Identify which cell holds the provided text, then report its [X, Y] central coordinate. 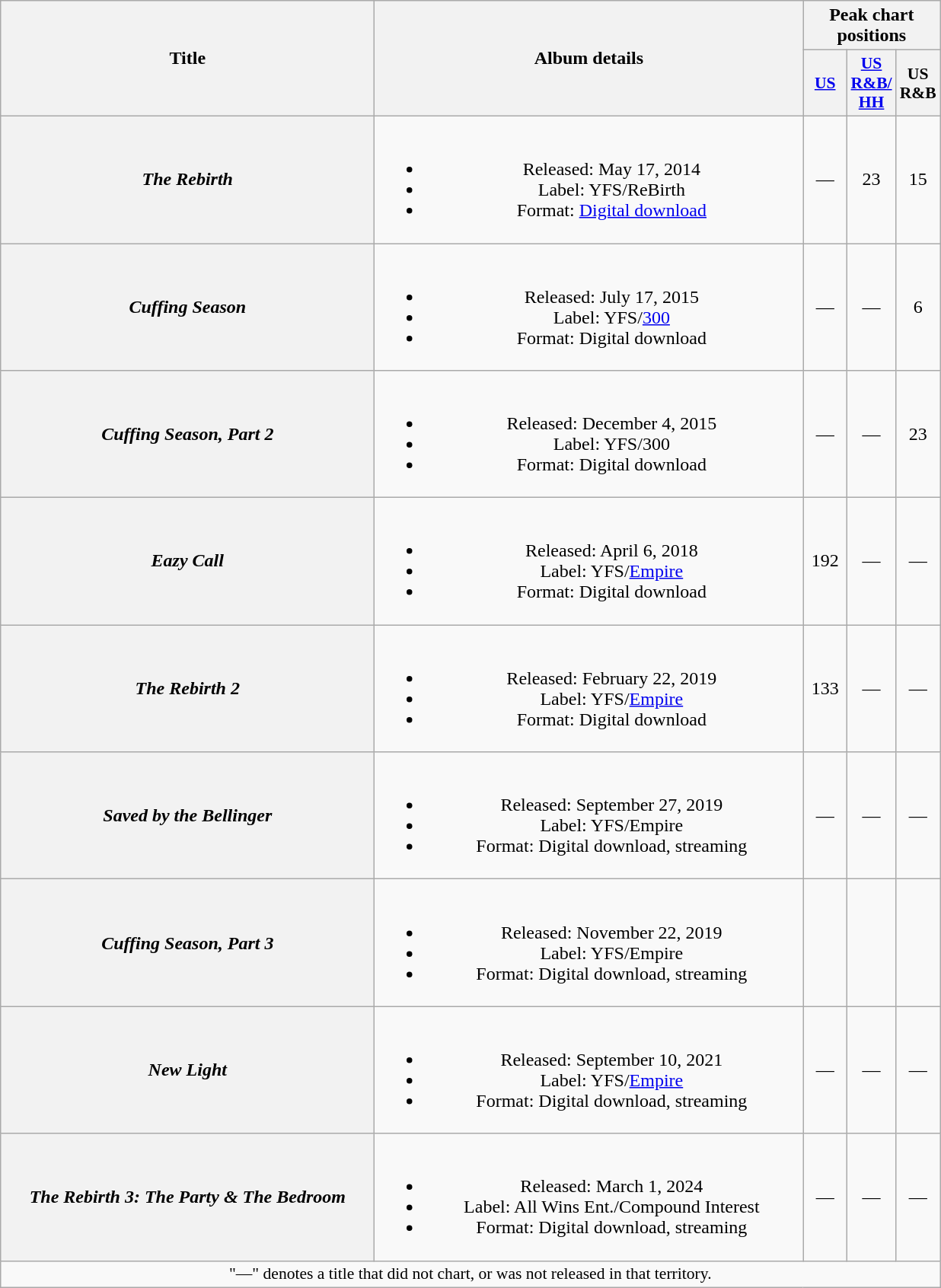
15 [918, 180]
Released: February 22, 2019Label: YFS/EmpireFormat: Digital download [589, 688]
Released: September 27, 2019Label: YFS/EmpireFormat: Digital download, streaming [589, 816]
Released: April 6, 2018Label: YFS/EmpireFormat: Digital download [589, 562]
Released: December 4, 2015Label: YFS/300Format: Digital download [589, 434]
Peak chart positions [872, 26]
Eazy Call [187, 562]
Released: July 17, 2015Label: YFS/300Format: Digital download [589, 308]
192 [825, 562]
The Rebirth 3: The Party & The Bedroom [187, 1197]
Title [187, 59]
Cuffing Season, Part 2 [187, 434]
US R&B/HH [872, 84]
Released: May 17, 2014Label: YFS/ReBirthFormat: Digital download [589, 180]
USR&B [918, 84]
Album details [589, 59]
US [825, 84]
6 [918, 308]
133 [825, 688]
Released: November 22, 2019Label: YFS/EmpireFormat: Digital download, streaming [589, 942]
Released: September 10, 2021Label: YFS/EmpireFormat: Digital download, streaming [589, 1070]
Cuffing Season [187, 308]
Released: March 1, 2024Label: All Wins Ent./Compound InterestFormat: Digital download, streaming [589, 1197]
Saved by the Bellinger [187, 816]
The Rebirth 2 [187, 688]
Cuffing Season, Part 3 [187, 942]
New Light [187, 1070]
The Rebirth [187, 180]
"—" denotes a title that did not chart, or was not released in that territory. [470, 1274]
